Locate the cell with the specified text and output its (X, Y) center coordinate. 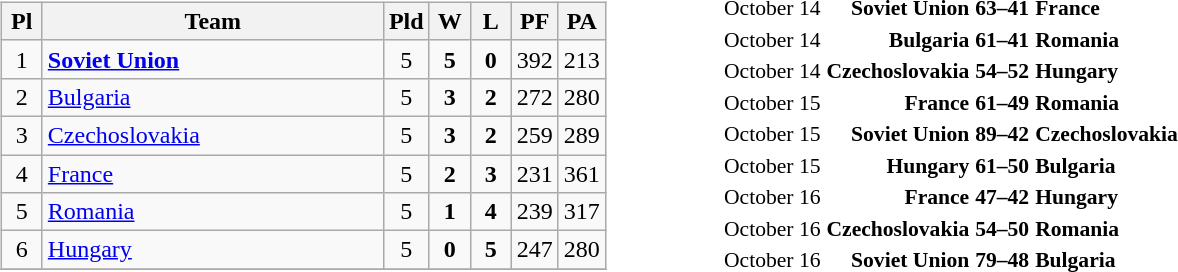
61–49 (1002, 102)
239 (534, 212)
W (450, 21)
289 (582, 135)
61–41 (1002, 39)
272 (534, 97)
L (490, 21)
PF (534, 21)
47–42 (1002, 197)
392 (534, 59)
231 (534, 173)
Team (212, 21)
Romania (212, 212)
61–50 (1002, 165)
89–42 (1002, 134)
54–50 (1002, 228)
54–52 (1002, 71)
213 (582, 59)
Pl (22, 21)
361 (582, 173)
6 (22, 250)
Pld (406, 21)
317 (582, 212)
PA (582, 21)
259 (534, 135)
247 (534, 250)
